Locate the cell with the specified text and output its [X, Y] center coordinate. 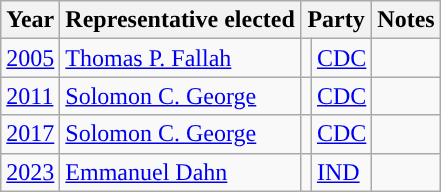
2011 [30, 96]
Emmanuel Dahn [180, 172]
2017 [30, 134]
Year [30, 20]
IND [341, 172]
Thomas P. Fallah [180, 58]
Notes [406, 20]
Representative elected [180, 20]
2005 [30, 58]
2023 [30, 172]
Party [336, 20]
